Output the (x, y) coordinate of the center of the cell containing the given text.  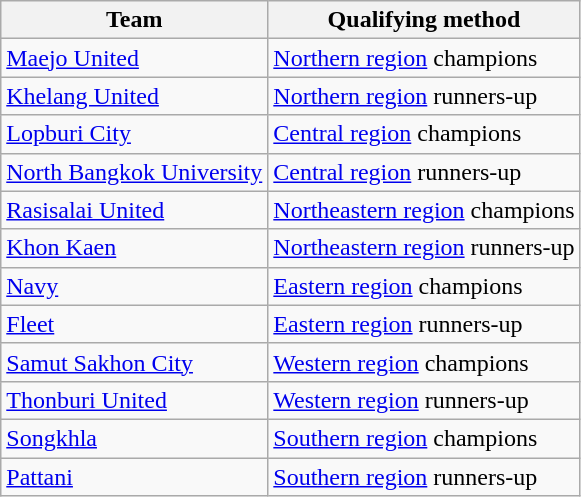
Pattani (134, 477)
Maejo United (134, 58)
Navy (134, 286)
Northern region runners-up (424, 96)
Thonburi United (134, 400)
Eastern region champions (424, 286)
Northeastern region champions (424, 210)
Rasisalai United (134, 210)
Southern region champions (424, 438)
Songkhla (134, 438)
Khelang United (134, 96)
Southern region runners-up (424, 477)
North Bangkok University (134, 172)
Lopburi City (134, 134)
Central region runners-up (424, 172)
Samut Sakhon City (134, 362)
Western region champions (424, 362)
Team (134, 20)
Northern region champions (424, 58)
Fleet (134, 324)
Qualifying method (424, 20)
Northeastern region runners-up (424, 248)
Western region runners-up (424, 400)
Khon Kaen (134, 248)
Eastern region runners-up (424, 324)
Central region champions (424, 134)
